Extract the (X, Y) coordinate from the center of the cell holding the provided text.  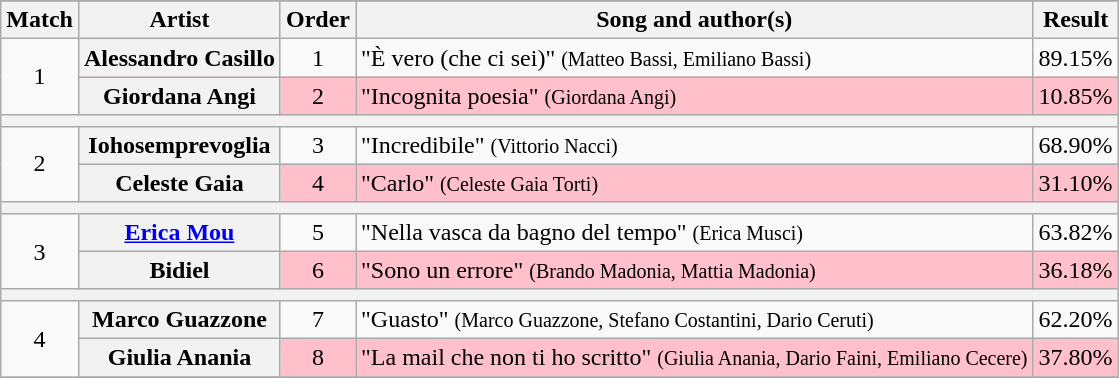
Giordana Angi (179, 96)
37.80% (1076, 357)
31.10% (1076, 183)
68.90% (1076, 145)
Result (1076, 20)
Marco Guazzone (179, 319)
89.15% (1076, 58)
10.85% (1076, 96)
5 (318, 232)
"Guasto" (Marco Guazzone, Stefano Costantini, Dario Ceruti) (695, 319)
"Sono un errore" (Brando Madonia, Mattia Madonia) (695, 270)
62.20% (1076, 319)
"Nella vasca da bagno del tempo" (Erica Musci) (695, 232)
"Incognita poesia" (Giordana Angi) (695, 96)
"È vero (che ci sei)" (Matteo Bassi, Emiliano Bassi) (695, 58)
"Carlo" (Celeste Gaia Torti) (695, 183)
"Incredibile" (Vittorio Nacci) (695, 145)
Erica Mou (179, 232)
Celeste Gaia (179, 183)
Iohosemprevoglia (179, 145)
6 (318, 270)
36.18% (1076, 270)
Giulia Anania (179, 357)
Bidiel (179, 270)
Song and author(s) (695, 20)
Alessandro Casillo (179, 58)
Match (40, 20)
63.82% (1076, 232)
"La mail che non ti ho scritto" (Giulia Anania, Dario Faini, Emiliano Cecere) (695, 357)
7 (318, 319)
Artist (179, 20)
Order (318, 20)
8 (318, 357)
